From the cell containing the given text, extract its center point as (x, y) coordinate. 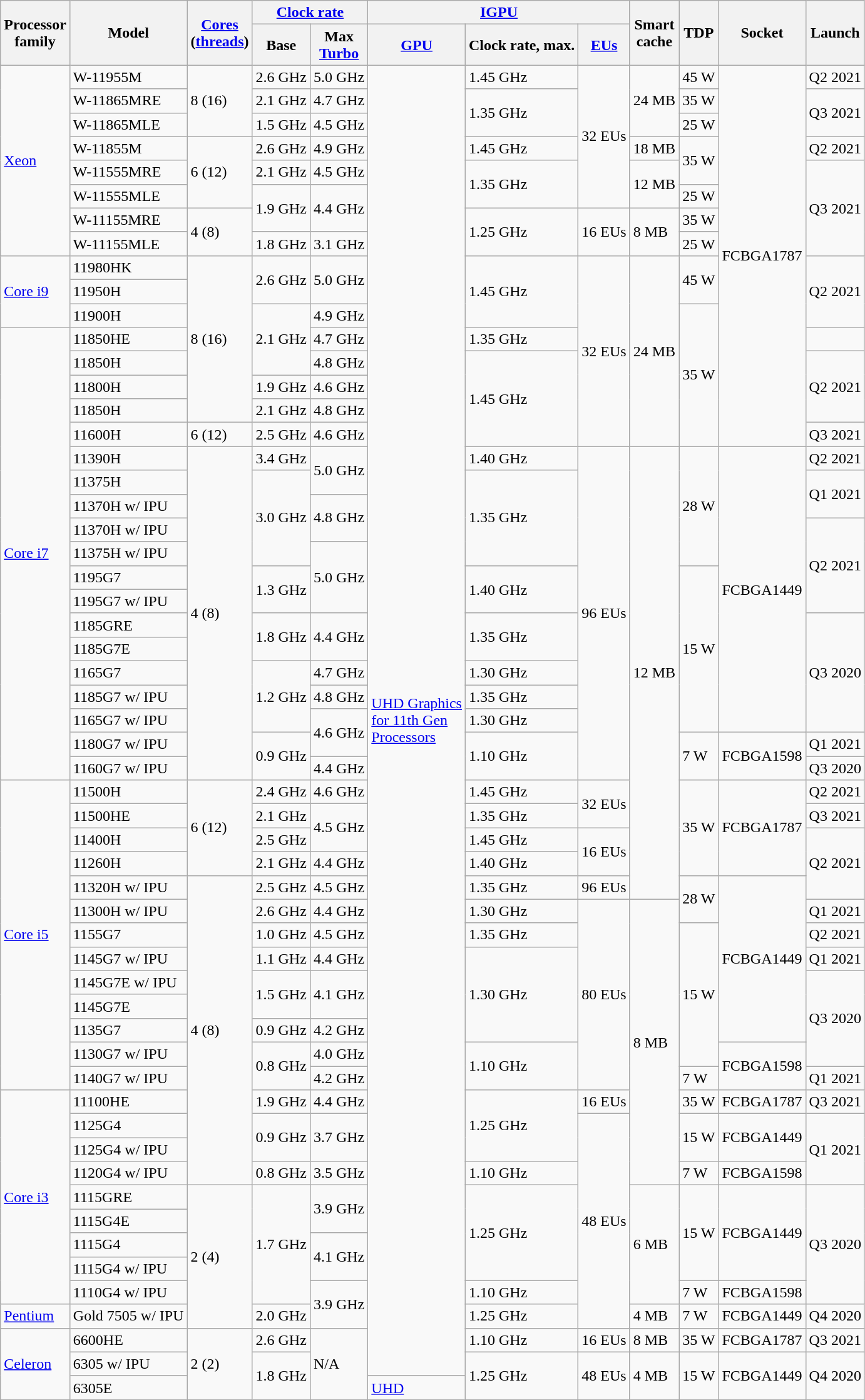
11400H (128, 840)
Gold 7505 w/ IPU (128, 1316)
Socket (762, 33)
1185G7 w/ IPU (128, 697)
1145G7E (128, 1006)
1135G7 (128, 1030)
Pentium (35, 1316)
1195G7 (128, 577)
2 (4) (220, 1257)
11320H w/ IPU (128, 887)
1115G4 w/ IPU (128, 1269)
Clock rate, max. (521, 45)
11950H (128, 291)
11600H (128, 435)
11500H (128, 792)
Core i7 (35, 553)
W-11555MLE (128, 196)
1.7 GHz (281, 1245)
MaxTurbo (339, 45)
1130G7 w/ IPU (128, 1054)
Core i3 (35, 1197)
W-11155MRE (128, 220)
W-11865MRE (128, 101)
3.1 GHz (339, 244)
1185G7E (128, 649)
Clock rate (310, 13)
Core i5 (35, 935)
Xeon (35, 160)
TDP (699, 33)
UHD (417, 1387)
1145G7E w/ IPU (128, 982)
Launch (835, 33)
Core i9 (35, 291)
1160G7 w/ IPU (128, 768)
1145G7 w/ IPU (128, 959)
6 MB (654, 1245)
11260H (128, 863)
1185GRE (128, 625)
1155G7 (128, 935)
IGPU (499, 13)
4.0 GHz (339, 1054)
1165G7 w/ IPU (128, 721)
6305 w/ IPU (128, 1364)
Base (281, 45)
11375H w/ IPU (128, 553)
W-11855M (128, 148)
1165G7 (128, 672)
2.0 GHz (281, 1316)
1120G4 w/ IPU (128, 1173)
W-11555MRE (128, 172)
11500HE (128, 816)
11300H w/ IPU (128, 911)
1.0 GHz (281, 935)
11100HE (128, 1102)
N/A (339, 1364)
GPU (417, 45)
Processorfamily (35, 33)
11980HK (128, 267)
1115G4E (128, 1221)
3.0 GHz (281, 518)
3.5 GHz (339, 1173)
W-11955M (128, 77)
2 (2) (220, 1364)
11850HE (128, 339)
1140G7 w/ IPU (128, 1078)
1180G7 w/ IPU (128, 744)
1115G4 (128, 1245)
1125G4 w/ IPU (128, 1150)
6305E (128, 1387)
UHD Graphicsfor 11th GenProcessors (417, 720)
EUs (604, 45)
3.4 GHz (281, 458)
18 MB (654, 148)
1115GRE (128, 1197)
2.4 GHz (281, 792)
W-11155MLE (128, 244)
Model (128, 33)
11375H (128, 482)
1.2 GHz (281, 696)
3.7 GHz (339, 1138)
1.1 GHz (281, 959)
1110G4 w/ IPU (128, 1292)
Cores(threads) (220, 33)
80 EUs (604, 994)
11800H (128, 387)
11900H (128, 315)
1195G7 w/ IPU (128, 601)
Smartcache (654, 33)
W-11865MLE (128, 125)
1125G4 (128, 1126)
6600HE (128, 1340)
Celeron (35, 1364)
11390H (128, 458)
1.3 GHz (281, 589)
